Extract the [X, Y] coordinate from the center of the cell holding the provided text.  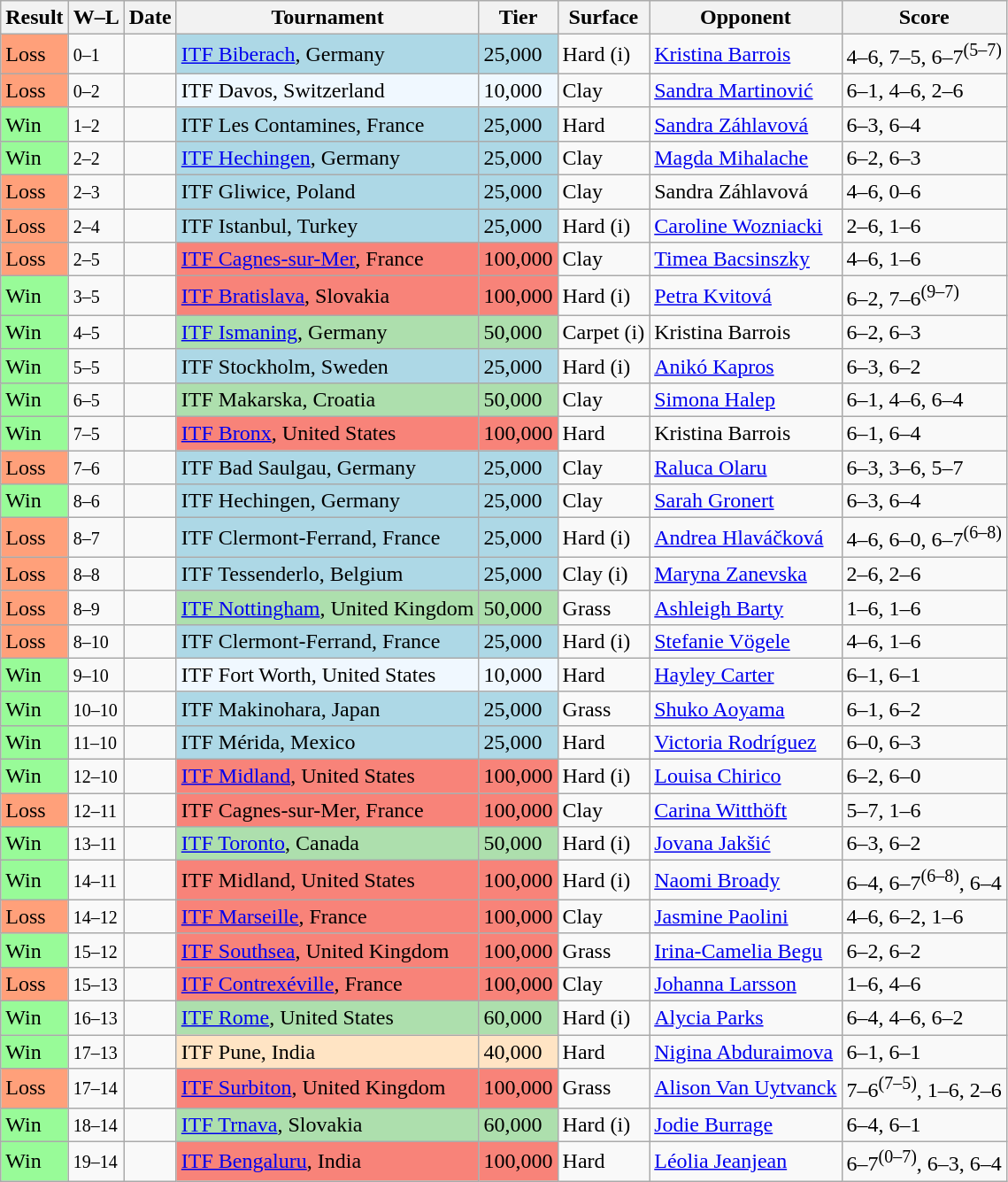
0–2 [96, 90]
12–10 [96, 776]
14–12 [96, 916]
1–2 [96, 124]
Clay (i) [604, 574]
Result [35, 18]
Shuko Aoyama [745, 708]
Sandra Martinović [745, 90]
14–11 [96, 880]
Score [924, 18]
6–4, 6–1 [924, 1124]
19–14 [96, 1162]
Carpet (i) [604, 332]
Petra Kvitová [745, 296]
1–6, 1–6 [924, 607]
2–4 [96, 226]
Victoria Rodríguez [745, 743]
Tier [519, 18]
6–4, 4–6, 6–2 [924, 1018]
ITF Southsea, United Kingdom [327, 950]
4–6, 7–5, 6–7(5–7) [924, 55]
Jasmine Paolini [745, 916]
ITF Marseille, France [327, 916]
5–5 [96, 366]
Timea Bacsinszky [745, 259]
Hayley Carter [745, 675]
6–5 [96, 399]
6–2, 6–2 [924, 950]
Raluca Olaru [745, 467]
18–14 [96, 1124]
2–5 [96, 259]
7–6(7–5), 1–6, 2–6 [924, 1089]
3–5 [96, 296]
ITF Tessenderlo, Belgium [327, 574]
Carina Witthöft [745, 810]
ITF Bratislava, Slovakia [327, 296]
ITF Bad Saulgau, Germany [327, 467]
8–7 [96, 538]
16–13 [96, 1018]
5–7, 1–6 [924, 810]
4–6, 6–2, 1–6 [924, 916]
Alycia Parks [745, 1018]
17–14 [96, 1089]
Surface [604, 18]
11–10 [96, 743]
2–6, 2–6 [924, 574]
6–2, 6–0 [924, 776]
6–1, 6–2 [924, 708]
15–13 [96, 984]
ITF Toronto, Canada [327, 844]
2–2 [96, 158]
Simona Halep [745, 399]
ITF Contrexéville, France [327, 984]
ITF Fort Worth, United States [327, 675]
6–7(0–7), 6–3, 6–4 [924, 1162]
ITF Davos, Switzerland [327, 90]
8–6 [96, 501]
10–10 [96, 708]
8–8 [96, 574]
Date [150, 18]
Nigina Abduraimova [745, 1052]
ITF Biberach, Germany [327, 55]
6–1, 6–4 [924, 433]
ITF Ismaning, Germany [327, 332]
12–11 [96, 810]
ITF Makarska, Croatia [327, 399]
ITF Bengaluru, India [327, 1162]
6–0, 6–3 [924, 743]
13–11 [96, 844]
ITF Istanbul, Turkey [327, 226]
4–6, 0–6 [924, 192]
6–1, 4–6, 2–6 [924, 90]
7–6 [96, 467]
6–3, 3–6, 5–7 [924, 467]
8–9 [96, 607]
2–3 [96, 192]
Stefanie Vögele [745, 641]
Maryna Zanevska [745, 574]
9–10 [96, 675]
Léolia Jeanjean [745, 1162]
6–2, 7–6(9–7) [924, 296]
ITF Pune, India [327, 1052]
Magda Mihalache [745, 158]
ITF Makinohara, Japan [327, 708]
4–5 [96, 332]
ITF Nottingham, United Kingdom [327, 607]
Louisa Chirico [745, 776]
8–10 [96, 641]
ITF Bronx, United States [327, 433]
Andrea Hlaváčková [745, 538]
Anikó Kapros [745, 366]
ITF Rome, United States [327, 1018]
Sarah Gronert [745, 501]
Alison Van Uytvanck [745, 1089]
6–4, 6–7(6–8), 6–4 [924, 880]
15–12 [96, 950]
1–6, 4–6 [924, 984]
Naomi Broady [745, 880]
ITF Stockholm, Sweden [327, 366]
ITF Surbiton, United Kingdom [327, 1089]
ITF Les Contamines, France [327, 124]
7–5 [96, 433]
W–L [96, 18]
ITF Gliwice, Poland [327, 192]
ITF Mérida, Mexico [327, 743]
ITF Trnava, Slovakia [327, 1124]
Tournament [327, 18]
6–1, 4–6, 6–4 [924, 399]
0–1 [96, 55]
Jovana Jakšić [745, 844]
Caroline Wozniacki [745, 226]
4–6, 6–0, 6–7(6–8) [924, 538]
Ashleigh Barty [745, 607]
Irina-Camelia Begu [745, 950]
2–6, 1–6 [924, 226]
40,000 [519, 1052]
Johanna Larsson [745, 984]
17–13 [96, 1052]
Opponent [745, 18]
Jodie Burrage [745, 1124]
